Return [x, y] of the center of cell containing provided text 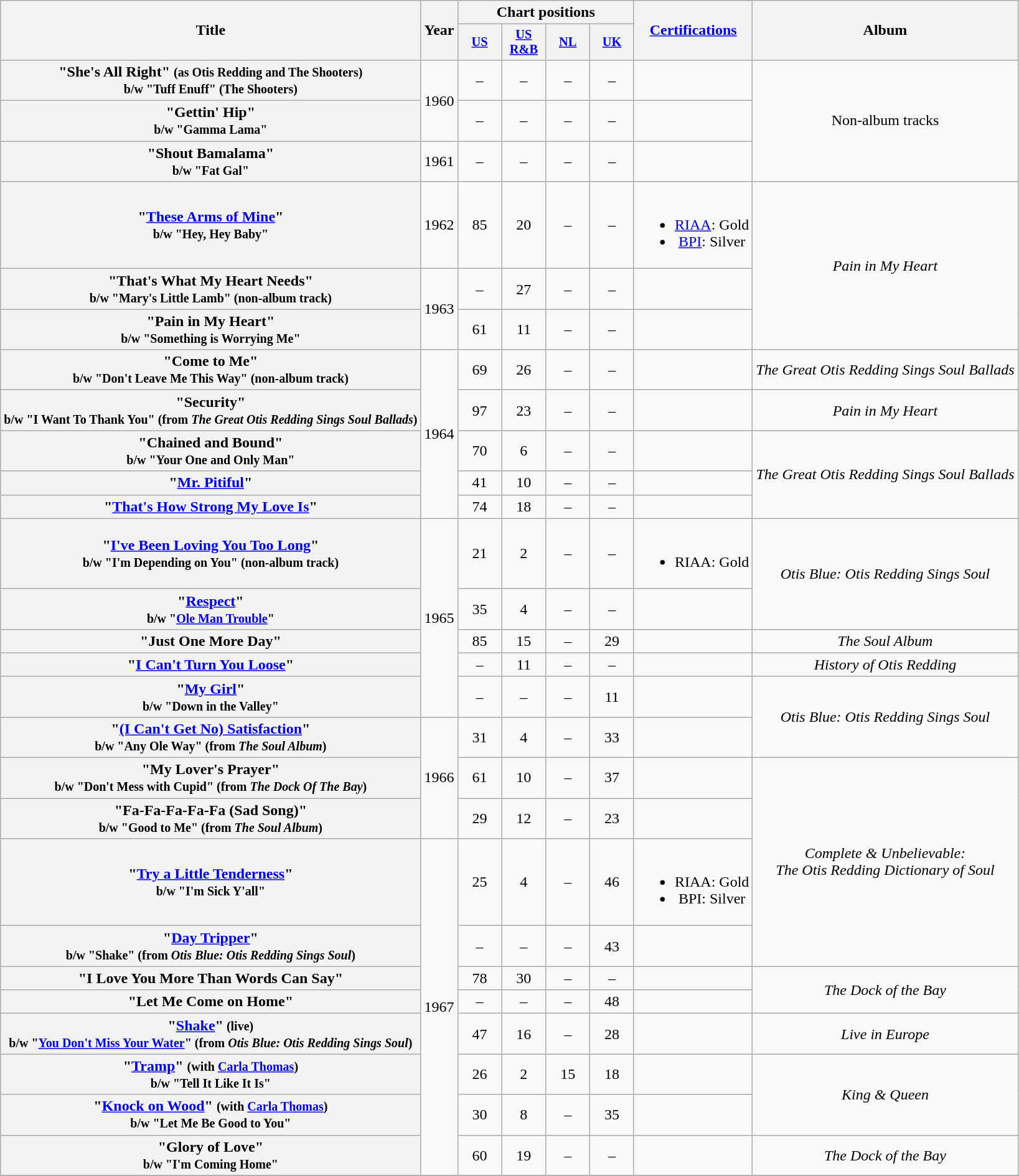
US [479, 42]
1967 [439, 1007]
25 [479, 882]
"Knock on Wood" (with Carla Thomas)b/w "Let Me Be Good to You" [210, 1115]
"Tramp" (with Carla Thomas)b/w "Tell It Like It Is" [210, 1074]
"She's All Right" (as Otis Redding and The Shooters)b/w "Tuff Enuff" (The Shooters) [210, 80]
History of Otis Redding [885, 665]
"Gettin' Hip"b/w "Gamma Lama" [210, 121]
Non-album tracks [885, 121]
King & Queen [885, 1094]
69 [479, 370]
"Mr. Pitiful" [210, 483]
8 [524, 1115]
Title [210, 30]
33 [613, 737]
43 [613, 946]
"Respect"b/w "Ole Man Trouble" [210, 609]
"Just One More Day" [210, 641]
97 [479, 411]
"My Lover's Prayer"b/w "Don't Mess with Cupid" (from The Dock Of The Bay) [210, 778]
74 [479, 506]
USR&B [524, 42]
"I Love You More Than Words Can Say" [210, 978]
Chart positions [545, 12]
Album [885, 30]
27 [524, 289]
"Fa-Fa-Fa-Fa-Fa (Sad Song)"b/w "Good to Me" (from The Soul Album) [210, 819]
70 [479, 450]
Certifications [693, 30]
37 [613, 778]
1962 [439, 225]
1961 [439, 162]
1964 [439, 434]
"These Arms of Mine"b/w "Hey, Hey Baby" [210, 225]
6 [524, 450]
Live in Europe [885, 1034]
"Let Me Come on Home" [210, 1002]
48 [613, 1002]
19 [524, 1155]
"Security"b/w "I Want To Thank You" (from The Great Otis Redding Sings Soul Ballads) [210, 411]
78 [479, 978]
"Shout Bamalama"b/w "Fat Gal" [210, 162]
"Chained and Bound"b/w "Your One and Only Man" [210, 450]
"I Can't Turn You Loose" [210, 665]
21 [479, 554]
RIAA: Gold [693, 554]
16 [524, 1034]
Complete & Unbelievable:The Otis Redding Dictionary of Soul [885, 862]
47 [479, 1034]
41 [479, 483]
NL [568, 42]
1960 [439, 100]
46 [613, 882]
The Soul Album [885, 641]
"That's How Strong My Love Is" [210, 506]
1966 [439, 778]
28 [613, 1034]
"Come to Me"b/w "Don't Leave Me This Way" (non-album track) [210, 370]
"(I Can't Get No) Satisfaction"b/w "Any Ole Way" (from The Soul Album) [210, 737]
12 [524, 819]
"Try a Little Tenderness"b/w "I'm Sick Y'all" [210, 882]
"Glory of Love"b/w "I'm Coming Home" [210, 1155]
60 [479, 1155]
"Pain in My Heart"b/w "Something is Worrying Me" [210, 330]
"Day Tripper"b/w "Shake" (from Otis Blue: Otis Redding Sings Soul) [210, 946]
1963 [439, 309]
1965 [439, 617]
20 [524, 225]
31 [479, 737]
Year [439, 30]
UK [613, 42]
"Shake" (live) b/w "You Don't Miss Your Water" (from Otis Blue: Otis Redding Sings Soul) [210, 1034]
"My Girl"b/w "Down in the Valley" [210, 697]
"That's What My Heart Needs"b/w "Mary's Little Lamb" (non-album track) [210, 289]
"I've Been Loving You Too Long"b/w "I'm Depending on You" (non-album track) [210, 554]
